Detect which cell encompasses the target text, then output its [X, Y] center coordinate. 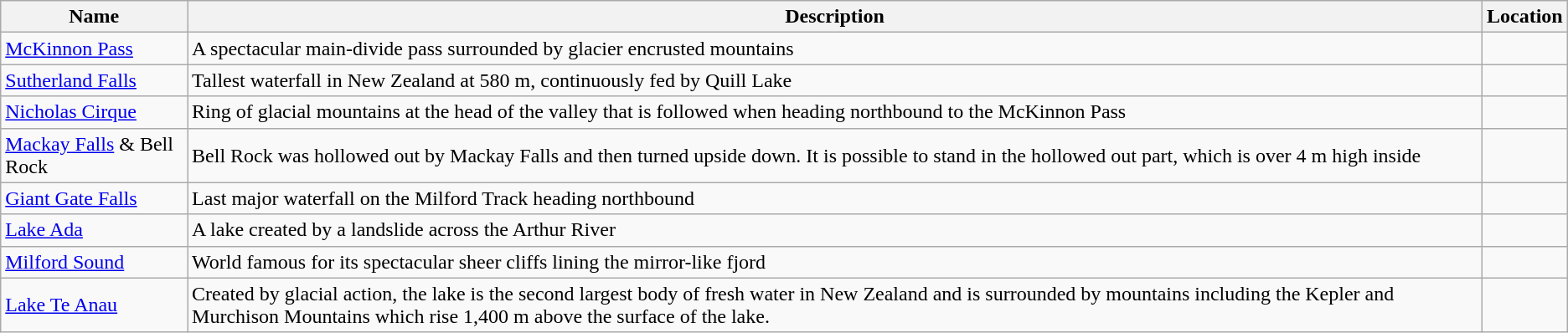
Last major waterfall on the Milford Track heading northbound [835, 198]
Mackay Falls & Bell Rock [94, 156]
Lake Te Anau [94, 305]
Nicholas Cirque [94, 112]
Name [94, 17]
Milford Sound [94, 262]
McKinnon Pass [94, 49]
Tallest waterfall in New Zealand at 580 m, continuously fed by Quill Lake [835, 80]
Giant Gate Falls [94, 198]
Ring of glacial mountains at the head of the valley that is followed when heading northbound to the McKinnon Pass [835, 112]
Sutherland Falls [94, 80]
Lake Ada [94, 230]
A lake created by a landslide across the Arthur River [835, 230]
A spectacular main-divide pass surrounded by glacier encrusted mountains [835, 49]
Location [1524, 17]
Description [835, 17]
World famous for its spectacular sheer cliffs lining the mirror-like fjord [835, 262]
